Pinpoint the cell where the given text exists, returning its [X, Y] midpoint coordinate. 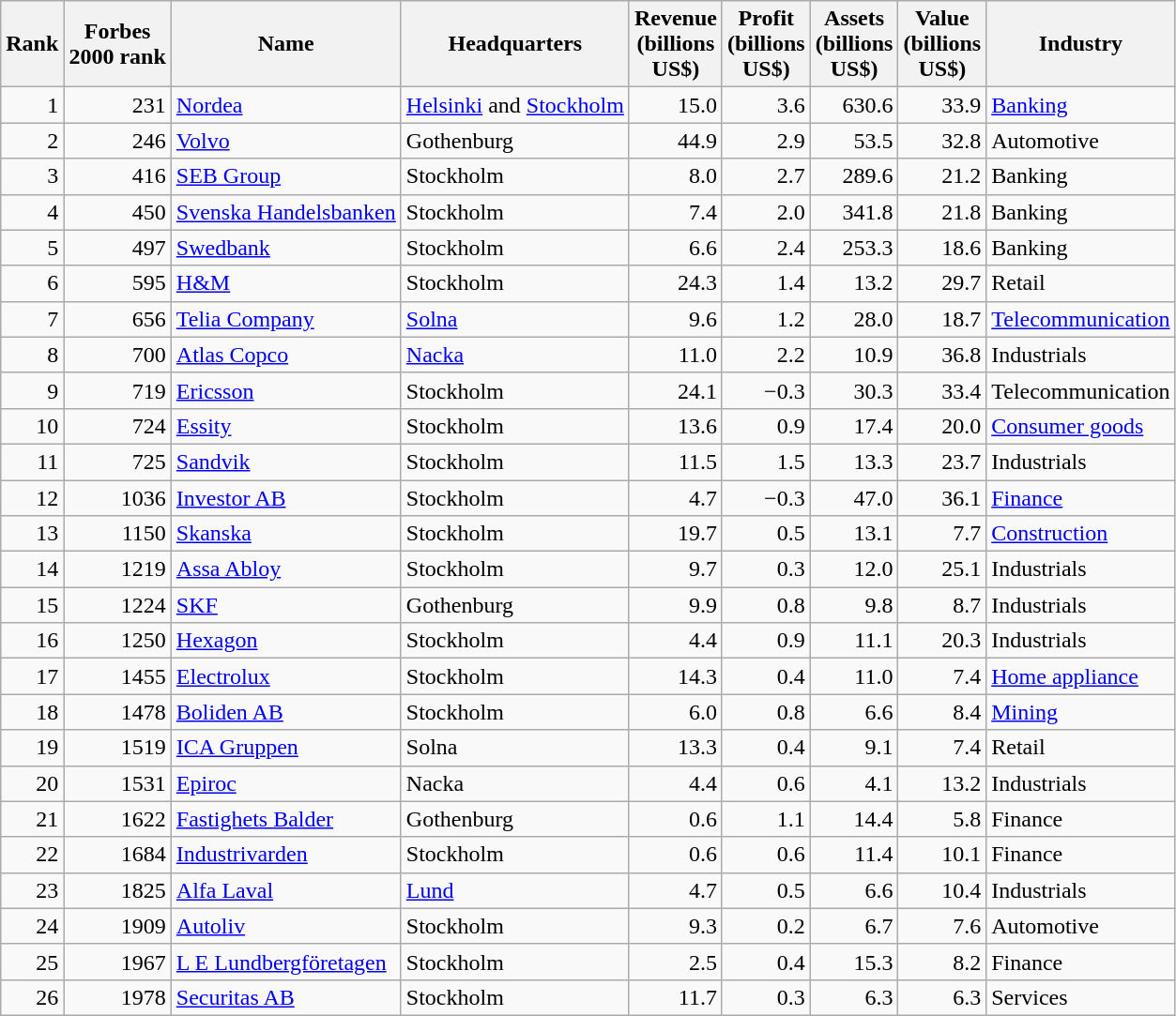
Construction [1081, 534]
14 [32, 569]
Name [285, 44]
497 [117, 248]
2.4 [766, 248]
11.4 [854, 855]
2.5 [676, 962]
2.2 [766, 355]
9.6 [676, 319]
416 [117, 176]
24 [32, 926]
13.1 [854, 534]
Profit(billions US$) [766, 44]
724 [117, 426]
8.2 [942, 962]
Essity [285, 426]
8 [32, 355]
Electrolux [285, 676]
22 [32, 855]
20 [32, 783]
16 [32, 641]
12 [32, 498]
24.1 [676, 390]
Sandvik [285, 462]
13 [32, 534]
10.1 [942, 855]
Nordea [285, 105]
8.0 [676, 176]
Services [1081, 997]
23.7 [942, 462]
4 [32, 212]
25.1 [942, 569]
Boliden AB [285, 712]
Atlas Copco [285, 355]
2.9 [766, 141]
15.0 [676, 105]
289.6 [854, 176]
11 [32, 462]
11.1 [854, 641]
4.1 [854, 783]
2 [32, 141]
1.2 [766, 319]
12.0 [854, 569]
9 [32, 390]
23 [32, 890]
9.8 [854, 605]
13.6 [676, 426]
6 [32, 283]
2.7 [766, 176]
1.4 [766, 283]
1684 [117, 855]
47.0 [854, 498]
3.6 [766, 105]
1478 [117, 712]
9.9 [676, 605]
19 [32, 748]
28.0 [854, 319]
7.6 [942, 926]
18.6 [942, 248]
Rank [32, 44]
450 [117, 212]
36.1 [942, 498]
Swedbank [285, 248]
8.4 [942, 712]
719 [117, 390]
15.3 [854, 962]
1978 [117, 997]
Ericsson [285, 390]
0.2 [766, 926]
9.1 [854, 748]
9.3 [676, 926]
Investor AB [285, 498]
231 [117, 105]
1967 [117, 962]
33.9 [942, 105]
3 [32, 176]
14.4 [854, 819]
53.5 [854, 141]
33.4 [942, 390]
1622 [117, 819]
ICA Gruppen [285, 748]
21 [32, 819]
Value(billions US$) [942, 44]
Assa Abloy [285, 569]
H&M [285, 283]
Volvo [285, 141]
7.7 [942, 534]
1519 [117, 748]
1150 [117, 534]
1909 [117, 926]
32.8 [942, 141]
9.7 [676, 569]
10.9 [854, 355]
21.8 [942, 212]
Helsinki and Stockholm [514, 105]
Skanska [285, 534]
Lund [514, 890]
1455 [117, 676]
1219 [117, 569]
18.7 [942, 319]
7 [32, 319]
725 [117, 462]
21.2 [942, 176]
29.7 [942, 283]
20.0 [942, 426]
Alfa Laval [285, 890]
5.8 [942, 819]
700 [117, 355]
Forbes 2000 rank [117, 44]
SKF [285, 605]
44.9 [676, 141]
246 [117, 141]
253.3 [854, 248]
Assets(billions US$) [854, 44]
Industrivarden [285, 855]
Securitas AB [285, 997]
30.3 [854, 390]
656 [117, 319]
Revenue(billions US$) [676, 44]
1.5 [766, 462]
36.8 [942, 355]
Hexagon [285, 641]
6.0 [676, 712]
17.4 [854, 426]
25 [32, 962]
17 [32, 676]
1531 [117, 783]
11.5 [676, 462]
Epiroc [285, 783]
1.1 [766, 819]
8.7 [942, 605]
14.3 [676, 676]
Headquarters [514, 44]
26 [32, 997]
19.7 [676, 534]
Fastighets Balder [285, 819]
1036 [117, 498]
Telia Company [285, 319]
595 [117, 283]
SEB Group [285, 176]
Svenska Handelsbanken [285, 212]
18 [32, 712]
630.6 [854, 105]
11.7 [676, 997]
L E Lundbergföretagen [285, 962]
Consumer goods [1081, 426]
Mining [1081, 712]
1224 [117, 605]
15 [32, 605]
1250 [117, 641]
2.0 [766, 212]
Home appliance [1081, 676]
1 [32, 105]
24.3 [676, 283]
10.4 [942, 890]
Autoliv [285, 926]
10 [32, 426]
341.8 [854, 212]
20.3 [942, 641]
5 [32, 248]
Industry [1081, 44]
6.7 [854, 926]
1825 [117, 890]
